Identify which cell holds the provided text, then report its [X, Y] central coordinate. 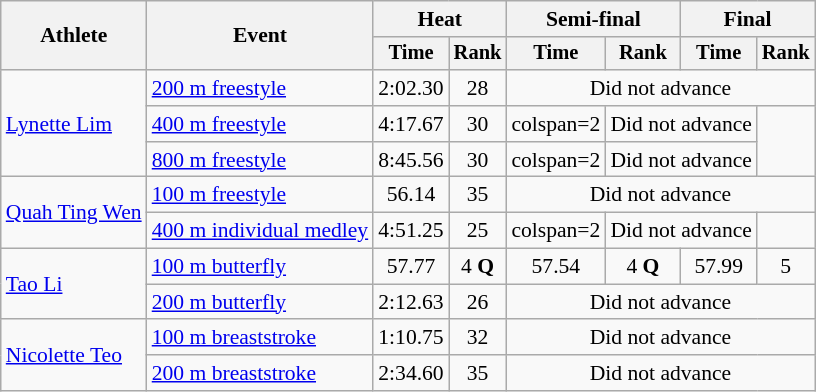
800 m freestyle [260, 160]
Heat [440, 19]
57.54 [556, 267]
1:10.75 [410, 338]
100 m butterfly [260, 267]
Event [260, 36]
400 m freestyle [260, 124]
32 [478, 338]
Tao Li [74, 284]
Lynette Lim [74, 124]
2:34.60 [410, 373]
100 m freestyle [260, 195]
Athlete [74, 36]
200 m freestyle [260, 88]
26 [478, 302]
Nicolette Teo [74, 356]
Final [747, 19]
2:02.30 [410, 88]
4:51.25 [410, 231]
8:45.56 [410, 160]
Semi-final [593, 19]
Quah Ting Wen [74, 212]
5 [786, 267]
56.14 [410, 195]
200 m butterfly [260, 302]
25 [478, 231]
4:17.67 [410, 124]
57.77 [410, 267]
200 m breaststroke [260, 373]
28 [478, 88]
400 m individual medley [260, 231]
100 m breaststroke [260, 338]
57.99 [718, 267]
2:12.63 [410, 302]
